Find where the given text appears and provide that cell's center as (x, y) coordinate. 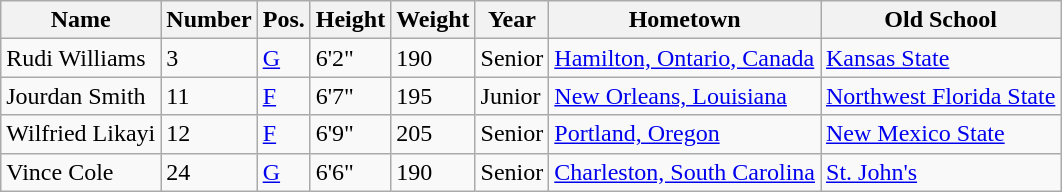
6'7" (350, 96)
6'6" (350, 172)
St. John's (940, 172)
New Mexico State (940, 134)
195 (433, 96)
Old School (940, 20)
3 (209, 58)
New Orleans, Louisiana (685, 96)
6'9" (350, 134)
Junior (512, 96)
Kansas State (940, 58)
Year (512, 20)
Pos. (284, 20)
Rudi Williams (81, 58)
205 (433, 134)
11 (209, 96)
Hamilton, Ontario, Canada (685, 58)
24 (209, 172)
Wilfried Likayi (81, 134)
Portland, Oregon (685, 134)
Name (81, 20)
Jourdan Smith (81, 96)
Vince Cole (81, 172)
12 (209, 134)
Northwest Florida State (940, 96)
Charleston, South Carolina (685, 172)
Hometown (685, 20)
6'2" (350, 58)
Number (209, 20)
Height (350, 20)
Weight (433, 20)
